Return the (x, y) coordinate for the center point of the cell that contains the specified text.  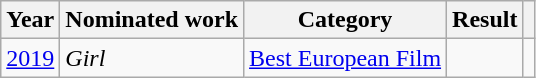
Best European Film (346, 58)
Category (346, 20)
Result (485, 20)
2019 (30, 58)
Girl (152, 58)
Year (30, 20)
Nominated work (152, 20)
